Return [x, y] of the center of cell containing provided text 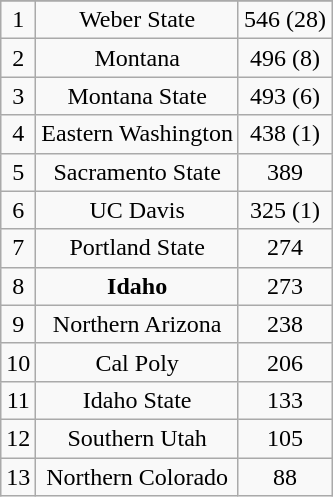
Portland State [138, 248]
206 [284, 362]
12 [18, 438]
1 [18, 20]
11 [18, 400]
Southern Utah [138, 438]
496 (8) [284, 58]
Sacramento State [138, 172]
7 [18, 248]
438 (1) [284, 134]
389 [284, 172]
2 [18, 58]
6 [18, 210]
13 [18, 477]
Montana [138, 58]
325 (1) [284, 210]
Cal Poly [138, 362]
Weber State [138, 20]
88 [284, 477]
Idaho State [138, 400]
Northern Colorado [138, 477]
Northern Arizona [138, 324]
546 (28) [284, 20]
493 (6) [284, 96]
Montana State [138, 96]
238 [284, 324]
105 [284, 438]
8 [18, 286]
273 [284, 286]
10 [18, 362]
Eastern Washington [138, 134]
5 [18, 172]
9 [18, 324]
3 [18, 96]
UC Davis [138, 210]
133 [284, 400]
Idaho [138, 286]
274 [284, 248]
4 [18, 134]
